Find where the given text appears and provide that cell's center as [X, Y] coordinate. 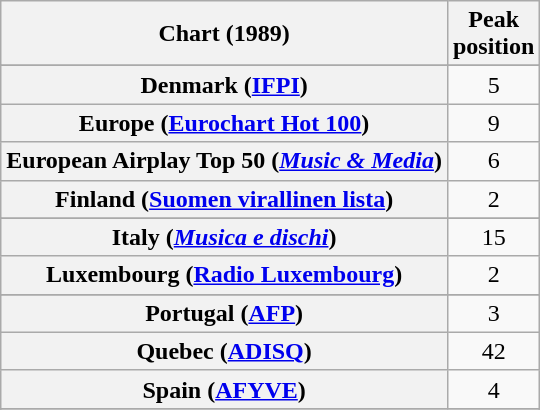
Portugal (AFP) [224, 313]
Quebec (ADISQ) [224, 351]
Chart (1989) [224, 34]
Europe (Eurochart Hot 100) [224, 123]
Italy (Musica e dischi) [224, 237]
4 [493, 389]
9 [493, 123]
15 [493, 237]
Luxembourg (Radio Luxembourg) [224, 275]
6 [493, 161]
5 [493, 85]
Spain (AFYVE) [224, 389]
42 [493, 351]
3 [493, 313]
European Airplay Top 50 (Music & Media) [224, 161]
Peakposition [493, 34]
Denmark (IFPI) [224, 85]
Finland (Suomen virallinen lista) [224, 199]
